Provide the (x, y) coordinate of the cell's center where the given text is located.  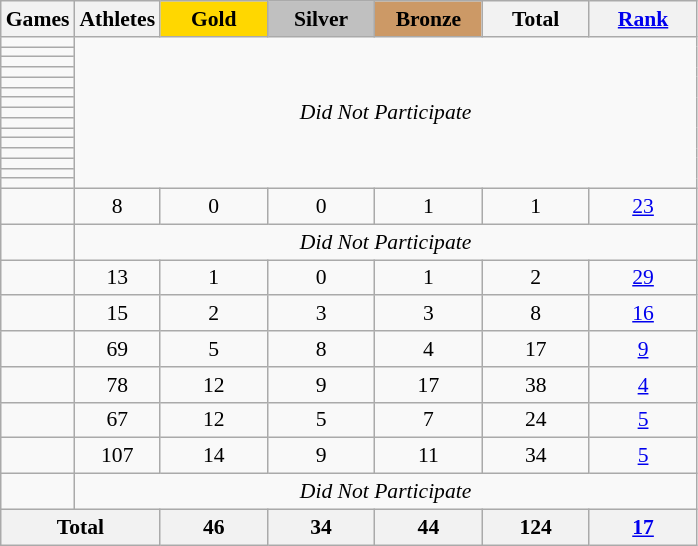
11 (428, 456)
15 (117, 314)
16 (642, 314)
Athletes (117, 19)
38 (536, 385)
67 (117, 420)
Rank (642, 19)
7 (428, 420)
23 (642, 207)
Gold (214, 19)
124 (536, 527)
69 (117, 349)
107 (117, 456)
Bronze (428, 19)
29 (642, 278)
46 (214, 527)
44 (428, 527)
78 (117, 385)
13 (117, 278)
Games (38, 19)
Silver (320, 19)
24 (536, 420)
14 (214, 456)
